Pinpoint the cell where the given text exists, returning its (x, y) midpoint coordinate. 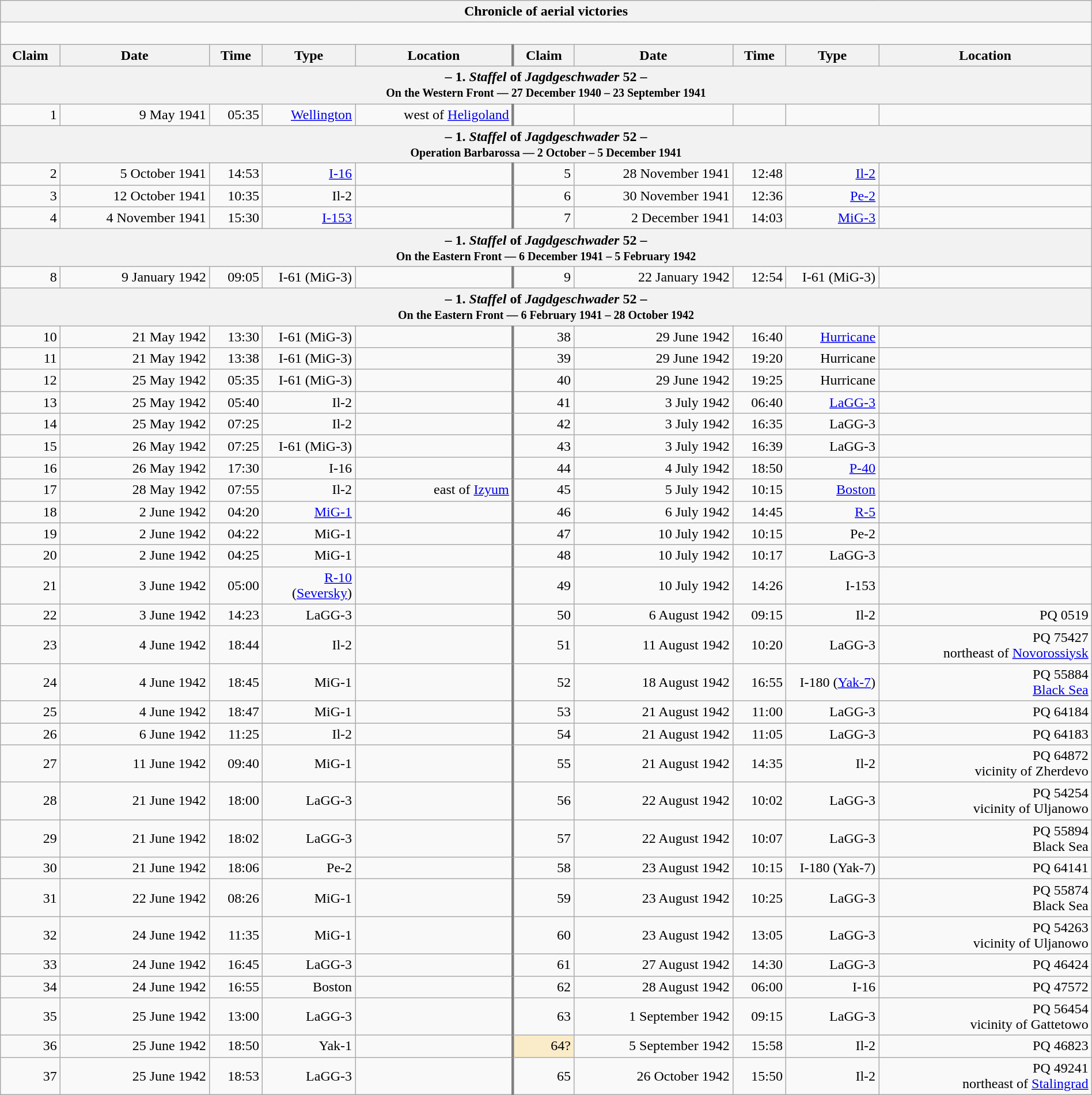
13:00 (236, 1017)
5 (544, 174)
12:36 (759, 196)
07:55 (236, 490)
PQ 55874Black Sea (985, 898)
PQ 64184 (985, 712)
44 (544, 468)
Yak-1 (309, 1046)
18:44 (236, 645)
10:20 (759, 645)
14:53 (236, 174)
13:38 (236, 359)
19:25 (759, 381)
9 January 1942 (135, 277)
65 (544, 1075)
PQ 47572 (985, 987)
48 (544, 556)
12:54 (759, 277)
24 (31, 682)
16:45 (236, 965)
08:26 (236, 898)
PQ 56454vicinity of Gattetowo (985, 1017)
05:00 (236, 585)
10 (31, 337)
PQ 49241 northeast of Stalingrad (985, 1075)
PQ 64183 (985, 734)
38 (544, 337)
– 1. Staffel of Jagdgeschwader 52 –On the Eastern Front — 6 December 1941 – 5 February 1942 (546, 248)
PQ 64141 (985, 868)
18:45 (236, 682)
west of Heligoland (434, 115)
Wellington (309, 115)
PQ 46424 (985, 965)
Chronicle of aerial victories (546, 12)
33 (31, 965)
6 August 1942 (653, 615)
22 January 1942 (653, 277)
37 (31, 1075)
27 August 1942 (653, 965)
43 (544, 446)
45 (544, 490)
28 November 1941 (653, 174)
31 (31, 898)
18:02 (236, 838)
6 (544, 196)
PQ 0519 (985, 615)
41 (544, 402)
12 (31, 381)
P-40 (833, 468)
25 (31, 712)
R-10 (Seversky) (309, 585)
14:45 (759, 512)
13:30 (236, 337)
09:40 (236, 763)
04:20 (236, 512)
13 (31, 402)
19 (31, 534)
52 (544, 682)
16:40 (759, 337)
63 (544, 1017)
15:30 (236, 218)
30 (31, 868)
9 (544, 277)
5 July 1942 (653, 490)
1 (31, 115)
– 1. Staffel of Jagdgeschwader 52 –On the Western Front — 27 December 1940 – 23 September 1941 (546, 85)
17 (31, 490)
11:35 (236, 935)
18 (31, 512)
14:35 (759, 763)
05:40 (236, 402)
53 (544, 712)
4 November 1941 (135, 218)
R-5 (833, 512)
23 (31, 645)
2 December 1941 (653, 218)
12 October 1941 (135, 196)
18:47 (236, 712)
15:58 (759, 1046)
10:07 (759, 838)
34 (31, 987)
54 (544, 734)
04:25 (236, 556)
18:06 (236, 868)
36 (31, 1046)
17:30 (236, 468)
MiG-3 (833, 218)
06:00 (759, 987)
56 (544, 801)
49 (544, 585)
3 (31, 196)
16 (31, 468)
61 (544, 965)
06:40 (759, 402)
14:30 (759, 965)
40 (544, 381)
PQ 55894Black Sea (985, 838)
5 October 1941 (135, 174)
29 (31, 838)
50 (544, 615)
26 October 1942 (653, 1075)
20 (31, 556)
8 (31, 277)
60 (544, 935)
19:20 (759, 359)
10:25 (759, 898)
PQ 54263vicinity of Uljanowo (985, 935)
32 (31, 935)
22 (31, 615)
14:26 (759, 585)
6 July 1942 (653, 512)
62 (544, 987)
11:25 (236, 734)
26 (31, 734)
4 (31, 218)
15:50 (759, 1075)
46 (544, 512)
58 (544, 868)
13:05 (759, 935)
PQ 55884Black Sea (985, 682)
16:39 (759, 446)
5 September 1942 (653, 1046)
55 (544, 763)
42 (544, 424)
28 May 1942 (135, 490)
30 November 1941 (653, 196)
11 August 1942 (653, 645)
21 (31, 585)
11 June 1942 (135, 763)
9 May 1941 (135, 115)
28 (31, 801)
15 (31, 446)
10:17 (759, 556)
6 June 1942 (135, 734)
7 (544, 218)
14:03 (759, 218)
east of Izyum (434, 490)
11 (31, 359)
1 September 1942 (653, 1017)
PQ 75427northeast of Novorossiysk (985, 645)
64? (544, 1046)
39 (544, 359)
47 (544, 534)
14:23 (236, 615)
– 1. Staffel of Jagdgeschwader 52 –On the Eastern Front — 6 February 1941 – 28 October 1942 (546, 306)
12:48 (759, 174)
16:35 (759, 424)
51 (544, 645)
14 (31, 424)
28 August 1942 (653, 987)
– 1. Staffel of Jagdgeschwader 52 –Operation Barbarossa — 2 October – 5 December 1941 (546, 144)
35 (31, 1017)
10:35 (236, 196)
10:02 (759, 801)
04:22 (236, 534)
4 July 1942 (653, 468)
57 (544, 838)
18:00 (236, 801)
22 June 1942 (135, 898)
27 (31, 763)
11:00 (759, 712)
PQ 46823 (985, 1046)
11:05 (759, 734)
09:05 (236, 277)
18:53 (236, 1075)
18 August 1942 (653, 682)
2 (31, 174)
PQ 64872vicinity of Zherdevo (985, 763)
59 (544, 898)
PQ 54254vicinity of Uljanowo (985, 801)
